Pinpoint the cell where the given text exists, returning its [X, Y] midpoint coordinate. 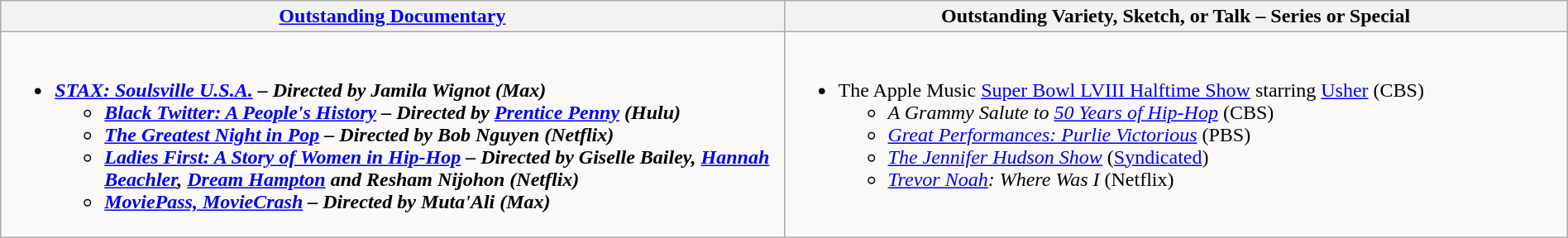
Outstanding Variety, Sketch, or Talk – Series or Special [1176, 17]
Outstanding Documentary [392, 17]
